Locate the cell with the specified text and output its [x, y] center coordinate. 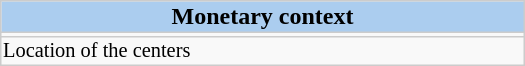
Location of the centers [263, 51]
Monetary context [263, 17]
